For the text-containing cell, return its midpoint in (X, Y) coordinate format. 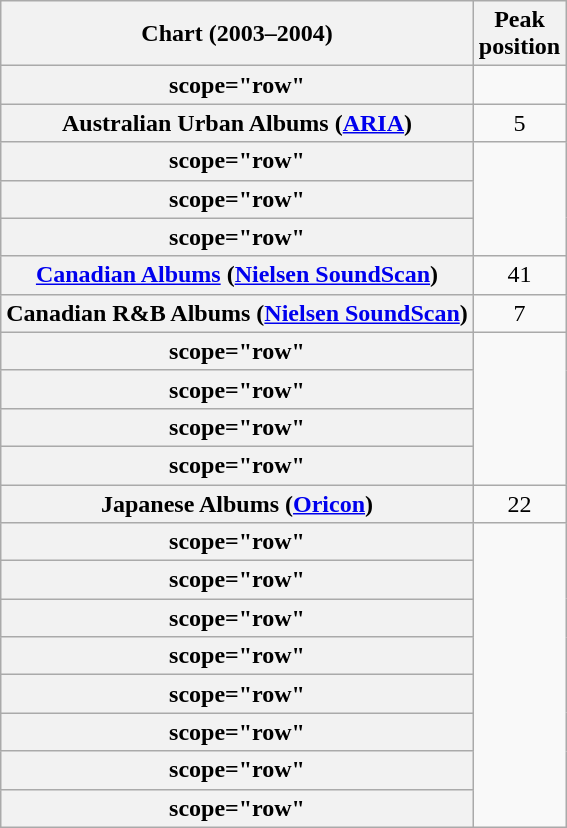
Canadian R&B Albums (Nielsen SoundScan) (238, 313)
Peakposition (519, 34)
Japanese Albums (Oricon) (238, 503)
Chart (2003–2004) (238, 34)
Canadian Albums (Nielsen SoundScan) (238, 275)
7 (519, 313)
Australian Urban Albums (ARIA) (238, 123)
22 (519, 503)
5 (519, 123)
41 (519, 275)
